Scan for the cell matching the given text and deliver its [X, Y] coordinate at center. 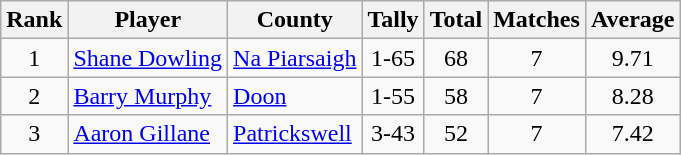
3 [34, 134]
Total [456, 20]
Matches [537, 20]
7.42 [632, 134]
Rank [34, 20]
68 [456, 58]
County [295, 20]
8.28 [632, 96]
1-55 [393, 96]
52 [456, 134]
Na Piarsaigh [295, 58]
Patrickswell [295, 134]
Doon [295, 96]
Player [148, 20]
2 [34, 96]
Tally [393, 20]
9.71 [632, 58]
Aaron Gillane [148, 134]
Barry Murphy [148, 96]
3-43 [393, 134]
1 [34, 58]
Average [632, 20]
1-65 [393, 58]
Shane Dowling [148, 58]
58 [456, 96]
